Determine the [x, y] coordinate at the center of the cell enclosing the given text.  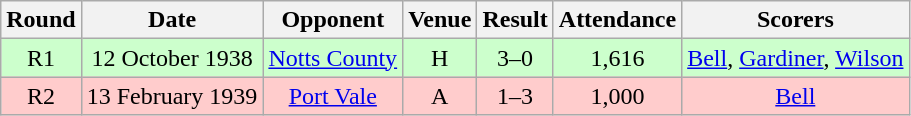
Round [41, 20]
R2 [41, 96]
Scorers [796, 20]
Bell, Gardiner, Wilson [796, 58]
Attendance [617, 20]
Port Vale [333, 96]
1,000 [617, 96]
A [440, 96]
Notts County [333, 58]
12 October 1938 [172, 58]
1–3 [515, 96]
Date [172, 20]
3–0 [515, 58]
1,616 [617, 58]
Opponent [333, 20]
R1 [41, 58]
H [440, 58]
Bell [796, 96]
Venue [440, 20]
13 February 1939 [172, 96]
Result [515, 20]
